Identify which cell holds the provided text, then report its [X, Y] central coordinate. 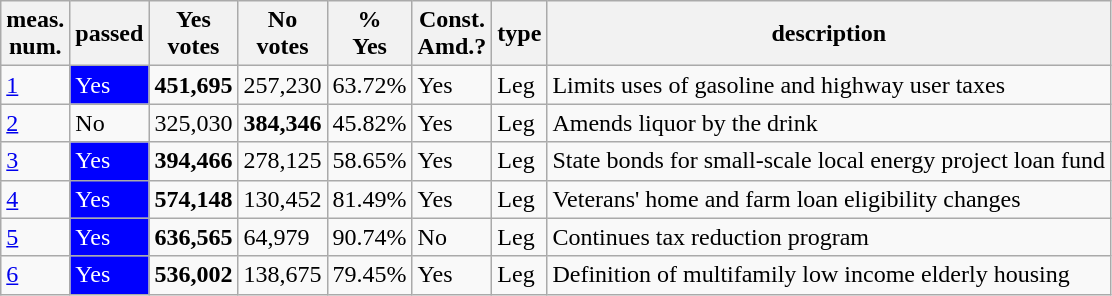
130,452 [282, 199]
384,346 [282, 123]
Continues tax reduction program [829, 237]
State bonds for small-scale local energy project loan fund [829, 161]
81.49% [370, 199]
325,030 [194, 123]
type [520, 34]
Limits uses of gasoline and highway user taxes [829, 85]
278,125 [282, 161]
2 [36, 123]
536,002 [194, 275]
574,148 [194, 199]
90.74% [370, 237]
Novotes [282, 34]
Veterans' home and farm loan eligibility changes [829, 199]
Yesvotes [194, 34]
138,675 [282, 275]
%Yes [370, 34]
636,565 [194, 237]
4 [36, 199]
passed [110, 34]
3 [36, 161]
1 [36, 85]
451,695 [194, 85]
394,466 [194, 161]
64,979 [282, 237]
Const.Amd.? [452, 34]
257,230 [282, 85]
5 [36, 237]
6 [36, 275]
63.72% [370, 85]
Amends liquor by the drink [829, 123]
58.65% [370, 161]
description [829, 34]
meas.num. [36, 34]
79.45% [370, 275]
45.82% [370, 123]
Definition of multifamily low income elderly housing [829, 275]
